Detect which cell encompasses the target text, then output its [x, y] center coordinate. 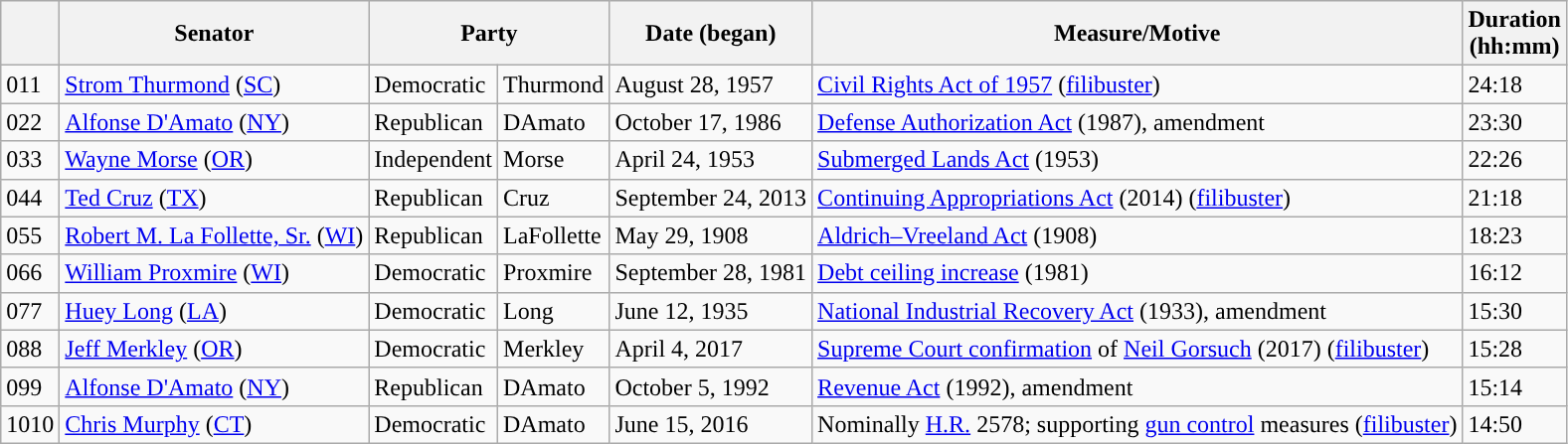
24:18 [1514, 84]
Wayne Morse (OR) [215, 160]
Ted Cruz (TX) [215, 198]
Thurmond [554, 84]
September 24, 2013 [711, 198]
055 [30, 235]
Nominally H.R. 2578; supporting gun control measures (filibuster) [1137, 424]
088 [30, 349]
LaFollette [554, 235]
June 12, 1935 [711, 311]
Cruz [554, 198]
15:28 [1514, 349]
Huey Long (LA) [215, 311]
077 [30, 311]
Merkley [554, 349]
22:26 [1514, 160]
Robert M. La Follette, Sr. (WI) [215, 235]
23:30 [1514, 122]
Defense Authorization Act (1987), amendment [1137, 122]
15:30 [1514, 311]
September 28, 1981 [711, 273]
18:23 [1514, 235]
011 [30, 84]
Party [489, 34]
1010 [30, 424]
Morse [554, 160]
Debt ceiling increase (1981) [1137, 273]
Measure/Motive [1137, 34]
Senator [215, 34]
Supreme Court confirmation of Neil Gorsuch (2017) (filibuster) [1137, 349]
Continuing Appropriations Act (2014) (filibuster) [1137, 198]
099 [30, 386]
National Industrial Recovery Act (1933), amendment [1137, 311]
Long [554, 311]
May 29, 1908 [711, 235]
June 15, 2016 [711, 424]
Revenue Act (1992), amendment [1137, 386]
Date (began) [711, 34]
066 [30, 273]
Jeff Merkley (OR) [215, 349]
Strom Thurmond (SC) [215, 84]
14:50 [1514, 424]
April 24, 1953 [711, 160]
Chris Murphy (CT) [215, 424]
033 [30, 160]
16:12 [1514, 273]
15:14 [1514, 386]
Duration(hh:mm) [1514, 34]
Independent [434, 160]
Submerged Lands Act (1953) [1137, 160]
William Proxmire (WI) [215, 273]
Aldrich–Vreeland Act (1908) [1137, 235]
October 5, 1992 [711, 386]
August 28, 1957 [711, 84]
21:18 [1514, 198]
Civil Rights Act of 1957 (filibuster) [1137, 84]
April 4, 2017 [711, 349]
Proxmire [554, 273]
044 [30, 198]
October 17, 1986 [711, 122]
022 [30, 122]
